Extract the [x, y] coordinate from the center of the cell holding the provided text.  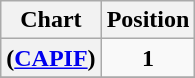
Chart [51, 20]
1 [148, 58]
(CAPIF) [51, 58]
Position [148, 20]
